Return (X, Y) of the center of cell containing provided text 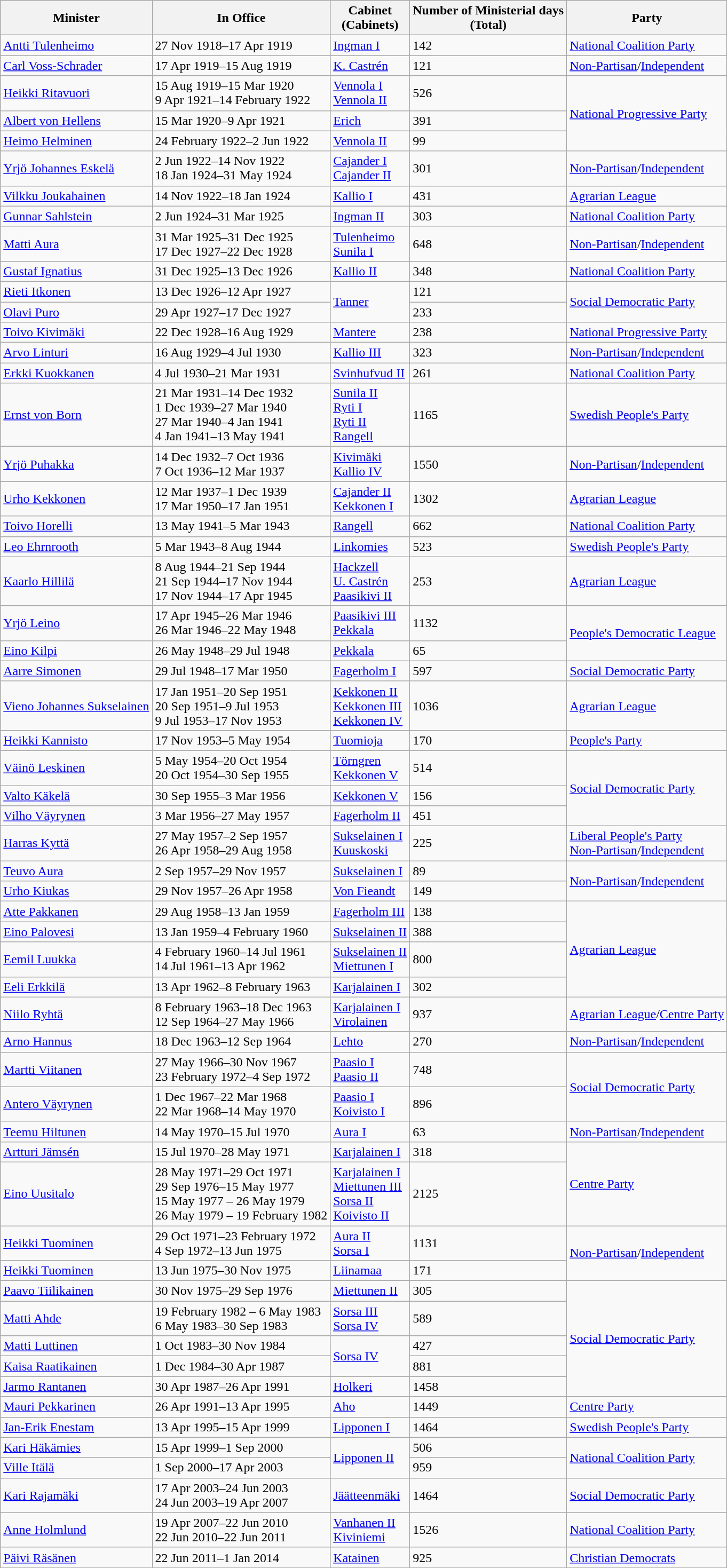
Aura I (370, 1131)
Sukselainen IKuuskoski (370, 843)
Number of Ministerial days (Total) (488, 18)
14 Nov 1922–18 Jan 1924 (241, 196)
Kari Rajamäki (76, 1495)
253 (488, 581)
506 (488, 1447)
Albert von Hellens (76, 121)
27 Nov 1918–17 Apr 1919 (241, 45)
Anne Holmlund (76, 1530)
Sukselainen I (370, 871)
388 (488, 932)
Matti Ahde (76, 1318)
16 Aug 1929–4 Jul 1930 (241, 353)
22 Dec 1928–16 Aug 1929 (241, 332)
Urho Kiukas (76, 891)
Svinhufvud II (370, 373)
Lehto (370, 1042)
Yrjö Leino (76, 623)
Ingman I (370, 45)
748 (488, 1070)
1 Dec 1984–30 Apr 1987 (241, 1366)
225 (488, 843)
391 (488, 121)
Ville Itälä (76, 1468)
Arno Hannus (76, 1042)
Eeli Erkkilä (76, 987)
138 (488, 912)
1 Sep 2000–17 Apr 2003 (241, 1468)
Cajander ICajander II (370, 169)
1 Dec 1967–22 Mar 196822 Mar 1968–14 May 1970 (241, 1104)
Minister (76, 18)
Eino Uusitalo (76, 1193)
29 Jul 1948–17 Mar 1950 (241, 671)
3 Mar 1956–27 May 1957 (241, 816)
Aho (370, 1407)
Urho Kekkonen (76, 498)
Paasikivi IIIPekkala (370, 623)
Party (647, 18)
170 (488, 740)
65 (488, 651)
Paavo Tiilikainen (76, 1291)
Erich (370, 121)
21 Mar 1931–14 Dec 19321 Dec 1939–27 Mar 194027 Mar 1940–4 Jan 19414 Jan 1941–13 May 1941 (241, 415)
Liberal People's PartyNon-Partisan/Independent (647, 843)
Sorsa IV (370, 1356)
2 Jun 1924–31 Mar 1925 (241, 216)
12 Mar 1937–1 Dec 193917 Mar 1950–17 Jan 1951 (241, 498)
Eino Kilpi (76, 651)
17 Apr 2003–24 Jun 200324 Jun 2003–19 Apr 2007 (241, 1495)
Martti Viitanen (76, 1070)
662 (488, 526)
13 Jun 1975–30 Nov 1975 (241, 1271)
896 (488, 1104)
303 (488, 216)
Kekkonen IIKekkonen IIIKekkonen IV (370, 706)
2 Sep 1957–29 Nov 1957 (241, 871)
30 Sep 1955–3 Mar 1956 (241, 796)
29 Apr 1927–17 Dec 1927 (241, 312)
TörngrenKekkonen V (370, 767)
29 Nov 1957–26 Apr 1958 (241, 891)
17 Jan 1951–20 Sep 195120 Sep 1951–9 Jul 19539 Jul 1953–17 Nov 1953 (241, 706)
Matti Aura (76, 243)
30 Apr 1987–26 Apr 1991 (241, 1387)
31 Dec 1925–13 Dec 1926 (241, 271)
28 May 1971–29 Oct 197129 Sep 1976–15 May 197715 May 1977 – 26 May 197926 May 1979 – 19 February 1982 (241, 1193)
17 Apr 1919–15 Aug 1919 (241, 66)
31 Mar 1925–31 Dec 192517 Dec 1927–22 Dec 1928 (241, 243)
People's Party (647, 740)
15 Jul 1970–28 May 1971 (241, 1152)
29 Aug 1958–13 Jan 1959 (241, 912)
Katainen (370, 1557)
13 Dec 1926–12 Apr 1927 (241, 291)
K. Castrén (370, 66)
Rieti Itkonen (76, 291)
Mauri Pekkarinen (76, 1407)
Rangell (370, 526)
Kallio II (370, 271)
Cabinet(Cabinets) (370, 18)
Atte Pakkanen (76, 912)
Artturi Jämsén (76, 1152)
233 (488, 312)
937 (488, 1014)
Arvo Linturi (76, 353)
Kekkonen V (370, 796)
Harras Kyttä (76, 843)
Vieno Johannes Sukselainen (76, 706)
Aura IISorsa I (370, 1242)
Sukselainen II (370, 932)
1165 (488, 415)
142 (488, 45)
4 February 1960–14 Jul 196114 Jul 1961–13 Apr 1962 (241, 960)
13 May 1941–5 Mar 1943 (241, 526)
1458 (488, 1387)
Eemil Luukka (76, 960)
Eino Palovesi (76, 932)
18 Dec 1963–12 Sep 1964 (241, 1042)
238 (488, 332)
Vanhanen IIKiviniemi (370, 1530)
26 May 1948–29 Jul 1948 (241, 651)
Kaisa Raatikainen (76, 1366)
323 (488, 353)
1 Oct 1983–30 Nov 1984 (241, 1346)
Karjalainen IMiettunen IIISorsa IIKoivisto II (370, 1193)
959 (488, 1468)
Fagerholm I (370, 671)
589 (488, 1318)
Ernst von Born (76, 415)
800 (488, 960)
13 Jan 1959–4 February 1960 (241, 932)
1131 (488, 1242)
30 Nov 1975–29 Sep 1976 (241, 1291)
514 (488, 767)
Toivo Kivimäki (76, 332)
1132 (488, 623)
29 Oct 1971–23 February 19724 Sep 1972–13 Jun 1975 (241, 1242)
302 (488, 987)
Ingman II (370, 216)
Aarre Simonen (76, 671)
1449 (488, 1407)
Kallio I (370, 196)
156 (488, 796)
Holkeri (370, 1387)
Matti Luttinen (76, 1346)
Tuomioja (370, 740)
Sunila IIRyti IRyti IIRangell (370, 415)
15 Aug 1919–15 Mar 19209 Apr 1921–14 February 1922 (241, 93)
4 Jul 1930–21 Mar 1931 (241, 373)
305 (488, 1291)
19 Apr 2007–22 Jun 201022 Jun 2010–22 Jun 2011 (241, 1530)
13 Apr 1962–8 February 1963 (241, 987)
14 May 1970–15 Jul 1970 (241, 1131)
318 (488, 1152)
301 (488, 169)
2 Jun 1922–14 Nov 192218 Jan 1924–31 May 1924 (241, 169)
Heikki Ritavuori (76, 93)
Gustaf Ignatius (76, 271)
261 (488, 373)
Heimo Helminen (76, 141)
Gunnar Sahlstein (76, 216)
14 Dec 1932–7 Oct 19367 Oct 1936–12 Mar 1937 (241, 464)
Vilkku Joukahainen (76, 196)
Olavi Puro (76, 312)
13 Apr 1995–15 Apr 1999 (241, 1427)
26 Apr 1991–13 Apr 1995 (241, 1407)
348 (488, 271)
Kallio III (370, 353)
270 (488, 1042)
63 (488, 1131)
Sukselainen IIMiettunen I (370, 960)
Teemu Hiltunen (76, 1131)
Von Fieandt (370, 891)
Cajander IIKekkonen I (370, 498)
22 Jun 2011–1 Jan 2014 (241, 1557)
Jäätteenmäki (370, 1495)
Karjalainen IVirolainen (370, 1014)
Teuvo Aura (76, 871)
Jarmo Rantanen (76, 1387)
Valto Käkelä (76, 796)
Liinamaa (370, 1271)
Pekkala (370, 651)
KivimäkiKallio IV (370, 464)
Carl Voss-Schrader (76, 66)
Vennola IVennola II (370, 93)
431 (488, 196)
526 (488, 93)
648 (488, 243)
Mantere (370, 332)
Paasio IKoivisto I (370, 1104)
Toivo Horelli (76, 526)
19 February 1982 – 6 May 19836 May 1983–30 Sep 1983 (241, 1318)
451 (488, 816)
99 (488, 141)
Fagerholm II (370, 816)
27 May 1957–2 Sep 195726 Apr 1958–29 Aug 1958 (241, 843)
15 Mar 1920–9 Apr 1921 (241, 121)
Päivi Räsänen (76, 1557)
1526 (488, 1530)
171 (488, 1271)
Tanner (370, 302)
Antero Väyrynen (76, 1104)
Väinö Leskinen (76, 767)
Yrjö Johannes Eskelä (76, 169)
881 (488, 1366)
People's Democratic League (647, 633)
Jan-Erik Enestam (76, 1427)
8 Aug 1944–21 Sep 194421 Sep 1944–17 Nov 194417 Nov 1944–17 Apr 1945 (241, 581)
5 Mar 1943–8 Aug 1944 (241, 547)
Leo Ehrnrooth (76, 547)
5 May 1954–20 Oct 195420 Oct 1954–30 Sep 1955 (241, 767)
1550 (488, 464)
Vennola II (370, 141)
149 (488, 891)
Niilo Ryhtä (76, 1014)
Christian Democrats (647, 1557)
24 February 1922–2 Jun 1922 (241, 141)
Paasio IPaasio II (370, 1070)
8 February 1963–18 Dec 196312 Sep 1964–27 May 1966 (241, 1014)
In Office (241, 18)
597 (488, 671)
Fagerholm III (370, 912)
925 (488, 1557)
Agrarian League/Centre Party (647, 1014)
Linkomies (370, 547)
Kari Häkämies (76, 1447)
TulenheimoSunila I (370, 243)
17 Apr 1945–26 Mar 194626 Mar 1946–22 May 1948 (241, 623)
2125 (488, 1193)
Kaarlo Hillilä (76, 581)
Lipponen I (370, 1427)
27 May 1966–30 Nov 196723 February 1972–4 Sep 1972 (241, 1070)
HackzellU. CastrénPaasikivi II (370, 581)
89 (488, 871)
427 (488, 1346)
523 (488, 547)
Erkki Kuokkanen (76, 373)
15 Apr 1999–1 Sep 2000 (241, 1447)
Miettunen II (370, 1291)
1036 (488, 706)
1302 (488, 498)
Yrjö Puhakka (76, 464)
Antti Tulenheimo (76, 45)
Sorsa IIISorsa IV (370, 1318)
Vilho Väyrynen (76, 816)
17 Nov 1953–5 May 1954 (241, 740)
Heikki Kannisto (76, 740)
Lipponen II (370, 1458)
